Pinpoint the cell where the given text exists, returning its (X, Y) midpoint coordinate. 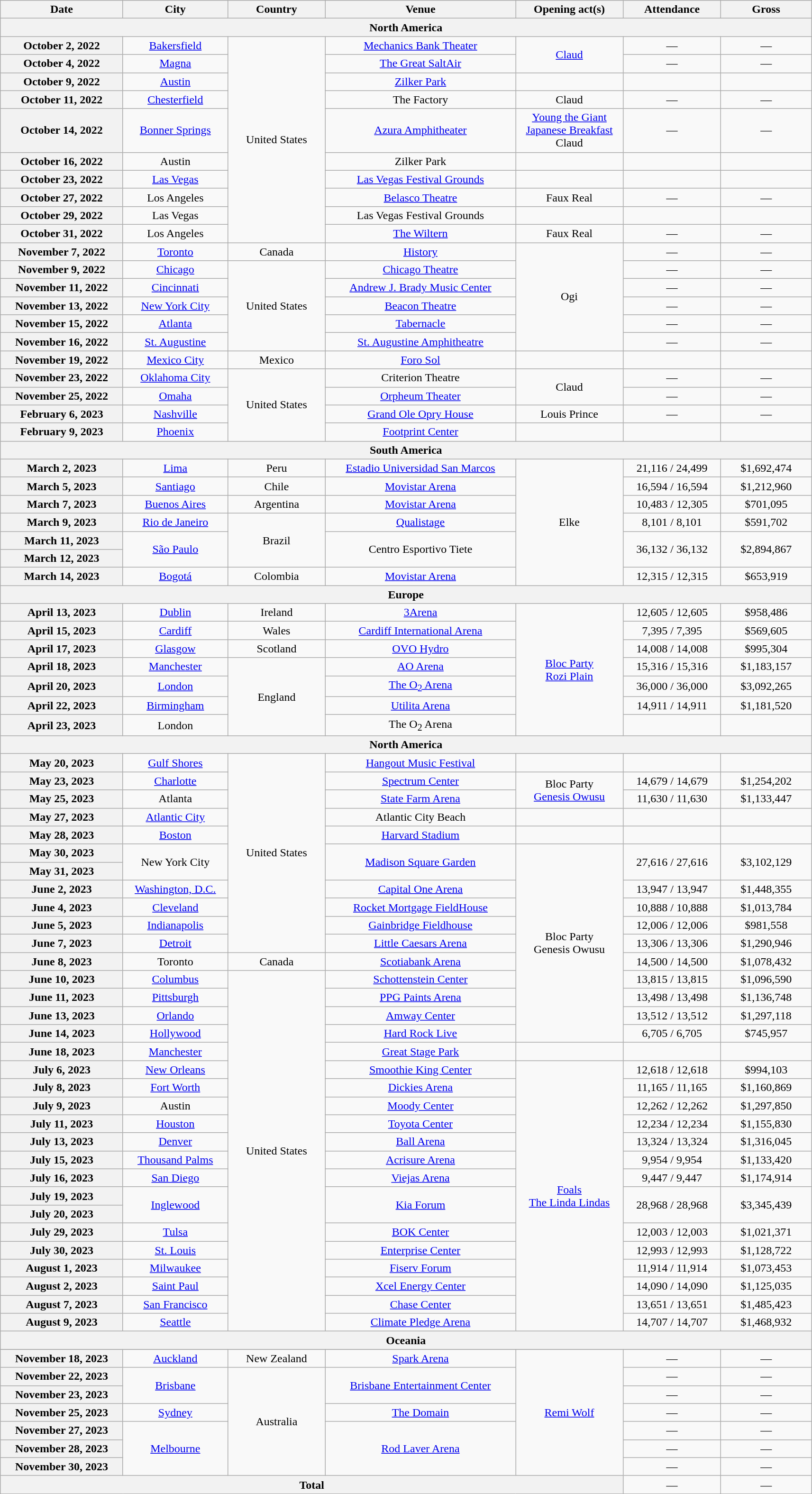
August 2, 2023 (62, 1286)
$1,073,453 (766, 1268)
13,815 / 13,815 (672, 980)
November 16, 2022 (62, 342)
Toyota Center (420, 1124)
October 16, 2022 (62, 161)
Great Stage Park (420, 1052)
$1,212,960 (766, 486)
April 18, 2023 (62, 667)
27,616 / 27,616 (672, 862)
$1,021,371 (766, 1232)
November 7, 2022 (62, 252)
Amway Center (420, 1016)
OVO Hydro (420, 649)
$1,297,118 (766, 1016)
Wales (276, 631)
New Zealand (276, 1358)
Gainbridge Fieldhouse (420, 925)
10,888 / 10,888 (672, 907)
Glasgow (175, 649)
Milwaukee (175, 1268)
Hard Rock Live (420, 1034)
Azura Amphitheater (420, 130)
Orpheum Theater (420, 396)
City (175, 9)
Magna (175, 64)
Foro Sol (420, 360)
Opening act(s) (570, 9)
July 13, 2023 (62, 1142)
$1,125,035 (766, 1286)
$653,919 (766, 577)
Mexico (276, 360)
May 31, 2023 (62, 871)
November 23, 2022 (62, 378)
Gross (766, 9)
Thousand Palms (175, 1160)
13,512 / 13,512 (672, 1016)
June 7, 2023 (62, 943)
July 6, 2023 (62, 1070)
Pittsburgh (175, 998)
May 20, 2023 (62, 763)
Viejas Arena (420, 1178)
July 19, 2023 (62, 1196)
$1,013,784 (766, 907)
June 4, 2023 (62, 907)
May 27, 2023 (62, 817)
Rod Laver Arena (420, 1448)
Young the GiantJapanese BreakfastClaud (570, 130)
October 11, 2022 (62, 100)
11,165 / 11,165 (672, 1088)
March 7, 2023 (62, 504)
12,315 / 12,315 (672, 577)
State Farm Arena (420, 799)
Climate Pledge Arena (420, 1322)
Rio de Janeiro (175, 522)
Cardiff (175, 631)
Tabernacle (420, 324)
FoalsThe Linda Lindas (570, 1196)
April 17, 2023 (62, 649)
Detroit (175, 943)
Inglewood (175, 1205)
New Orleans (175, 1070)
May 25, 2023 (62, 799)
PPG Paints Arena (420, 998)
$1,183,157 (766, 667)
12,993 / 12,993 (672, 1250)
November 25, 2022 (62, 396)
Little Caesars Arena (420, 943)
San Francisco (175, 1304)
Estadio Universidad San Marcos (420, 468)
St. Augustine Amphitheatre (420, 342)
July 8, 2023 (62, 1088)
October 9, 2022 (62, 82)
Dickies Arena (420, 1088)
Grand Ole Opry House (420, 414)
$3,092,265 (766, 686)
Chicago (175, 270)
$958,486 (766, 613)
November 25, 2023 (62, 1412)
$981,558 (766, 925)
March 14, 2023 (62, 577)
May 23, 2023 (62, 781)
Brazil (276, 540)
$1,316,045 (766, 1142)
$1,468,932 (766, 1322)
Chesterfield (175, 100)
BOK Center (420, 1232)
July 29, 2023 (62, 1232)
Boston (175, 835)
Atlantic City (175, 817)
Schottenstein Center (420, 980)
Brisbane (175, 1385)
Orlando (175, 1016)
November 30, 2023 (62, 1467)
9,447 / 9,447 (672, 1178)
Dublin (175, 613)
Chase Center (420, 1304)
$994,103 (766, 1070)
Capital One Arena (420, 889)
Criterion Theatre (420, 378)
$1,133,420 (766, 1160)
$2,894,867 (766, 549)
October 27, 2022 (62, 197)
Rocket Mortgage FieldHouse (420, 907)
November 18, 2023 (62, 1358)
Seattle (175, 1322)
July 9, 2023 (62, 1106)
Houston (175, 1124)
14,090 / 14,090 (672, 1286)
The Factory (420, 100)
21,116 / 24,499 (672, 468)
$1,254,202 (766, 781)
Ball Arena (420, 1142)
13,498 / 13,498 (672, 998)
October 4, 2022 (62, 64)
$701,095 (766, 504)
November 27, 2023 (62, 1430)
June 14, 2023 (62, 1034)
Oceania (406, 1340)
Peru (276, 468)
November 23, 2023 (62, 1394)
Brisbane Entertainment Center (420, 1385)
August 7, 2023 (62, 1304)
Argentina (276, 504)
Sydney (175, 1412)
$1,160,869 (766, 1088)
October 29, 2022 (62, 215)
April 13, 2023 (62, 613)
Fiserv Forum (420, 1268)
Remi Wolf (570, 1412)
Smoothie King Center (420, 1070)
12,605 / 12,605 (672, 613)
$1,290,946 (766, 943)
Bogotá (175, 577)
36,132 / 36,132 (672, 549)
Fort Worth (175, 1088)
$1,136,748 (766, 998)
November 15, 2022 (62, 324)
October 14, 2022 (62, 130)
$3,102,129 (766, 862)
Xcel Energy Center (420, 1286)
12,234 / 12,234 (672, 1124)
7,395 / 7,395 (672, 631)
Andrew J. Brady Music Center (420, 288)
November 9, 2022 (62, 270)
The Domain (420, 1412)
$745,957 (766, 1034)
$1,155,830 (766, 1124)
Colombia (276, 577)
Spectrum Center (420, 781)
November 19, 2022 (62, 360)
Buenos Aires (175, 504)
Gulf Shores (175, 763)
October 31, 2022 (62, 233)
$1,297,850 (766, 1106)
$1,133,447 (766, 799)
February 9, 2023 (62, 432)
Charlotte (175, 781)
Santiago (175, 486)
$591,702 (766, 522)
$1,078,432 (766, 961)
Washington, D.C. (175, 889)
36,000 / 36,000 (672, 686)
Elke (570, 522)
History (420, 252)
10,483 / 12,305 (672, 504)
November 13, 2022 (62, 306)
April 20, 2023 (62, 686)
12,618 / 12,618 (672, 1070)
Qualistage (420, 522)
12,006 / 12,006 (672, 925)
Country (276, 9)
Hollywood (175, 1034)
$569,605 (766, 631)
St. Augustine (175, 342)
$1,692,474 (766, 468)
Phoenix (175, 432)
June 10, 2023 (62, 980)
July 15, 2023 (62, 1160)
Ireland (276, 613)
November 22, 2023 (62, 1376)
June 2, 2023 (62, 889)
Scotland (276, 649)
March 9, 2023 (62, 522)
St. Louis (175, 1250)
$3,345,439 (766, 1205)
16,594 / 16,594 (672, 486)
Melbourne (175, 1448)
Enterprise Center (420, 1250)
San Diego (175, 1178)
Omaha (175, 396)
Beacon Theatre (420, 306)
13,947 / 13,947 (672, 889)
June 18, 2023 (62, 1052)
Columbus (175, 980)
Centro Esportivo Tiete (420, 549)
13,306 / 13,306 (672, 943)
August 9, 2023 (62, 1322)
13,651 / 13,651 (672, 1304)
April 23, 2023 (62, 725)
AO Arena (420, 667)
$1,128,722 (766, 1250)
12,262 / 12,262 (672, 1106)
Attendance (672, 9)
São Paulo (175, 549)
Chicago Theatre (420, 270)
15,316 / 15,316 (672, 667)
Date (62, 9)
July 30, 2023 (62, 1250)
Utilita Arena (420, 706)
Acrisure Arena (420, 1160)
August 1, 2023 (62, 1268)
Oklahoma City (175, 378)
Saint Paul (175, 1286)
Harvard Stadium (420, 835)
14,707 / 14,707 (672, 1322)
April 15, 2023 (62, 631)
Europe (406, 595)
Mechanics Bank Theater (420, 46)
Lima (175, 468)
Indianapolis (175, 925)
February 6, 2023 (62, 414)
November 28, 2023 (62, 1448)
England (276, 697)
28,968 / 28,968 (672, 1205)
Louis Prince (570, 414)
11,630 / 11,630 (672, 799)
14,679 / 14,679 (672, 781)
March 5, 2023 (62, 486)
Ogi (570, 297)
Denver (175, 1142)
13,324 / 13,324 (672, 1142)
$1,181,520 (766, 706)
Venue (420, 9)
Spark Arena (420, 1358)
Auckland (175, 1358)
14,911 / 14,911 (672, 706)
June 11, 2023 (62, 998)
October 23, 2022 (62, 179)
12,003 / 12,003 (672, 1232)
The Great SaltAir (420, 64)
Total (312, 1485)
The Wiltern (420, 233)
$995,304 (766, 649)
March 12, 2023 (62, 559)
9,954 / 9,954 (672, 1160)
South America (406, 450)
11,914 / 11,914 (672, 1268)
March 2, 2023 (62, 468)
October 2, 2022 (62, 46)
6,705 / 6,705 (672, 1034)
May 28, 2023 (62, 835)
Cleveland (175, 907)
July 16, 2023 (62, 1178)
Bloc PartyRozi Plain (570, 669)
July 20, 2023 (62, 1214)
May 30, 2023 (62, 853)
June 13, 2023 (62, 1016)
Kia Forum (420, 1205)
Footprint Center (420, 432)
$1,096,590 (766, 980)
March 11, 2023 (62, 540)
Hangout Music Festival (420, 763)
November 11, 2022 (62, 288)
14,008 / 14,008 (672, 649)
3Arena (420, 613)
June 8, 2023 (62, 961)
Cardiff International Arena (420, 631)
Madison Square Garden (420, 862)
$1,485,423 (766, 1304)
8,101 / 8,101 (672, 522)
Australia (276, 1421)
Nashville (175, 414)
Cincinnati (175, 288)
Moody Center (420, 1106)
April 22, 2023 (62, 706)
Atlantic City Beach (420, 817)
Mexico City (175, 360)
$1,174,914 (766, 1178)
June 5, 2023 (62, 925)
Tulsa (175, 1232)
Belasco Theatre (420, 197)
$1,448,355 (766, 889)
14,500 / 14,500 (672, 961)
Scotiabank Arena (420, 961)
Bakersfield (175, 46)
Chile (276, 486)
Bonner Springs (175, 130)
July 11, 2023 (62, 1124)
Birmingham (175, 706)
